Provide the [x, y] coordinate of the cell's center where the given text is located.  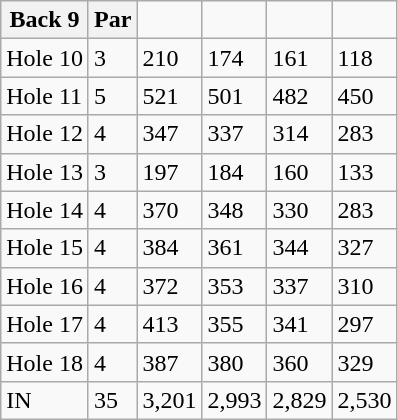
3,201 [170, 400]
521 [170, 96]
35 [112, 400]
160 [300, 172]
353 [234, 286]
314 [300, 134]
210 [170, 58]
2,530 [364, 400]
387 [170, 362]
360 [300, 362]
327 [364, 248]
348 [234, 210]
Par [112, 20]
Back 9 [45, 20]
Hole 10 [45, 58]
197 [170, 172]
347 [170, 134]
450 [364, 96]
Hole 11 [45, 96]
Hole 18 [45, 362]
384 [170, 248]
355 [234, 324]
IN [45, 400]
370 [170, 210]
413 [170, 324]
380 [234, 362]
341 [300, 324]
174 [234, 58]
Hole 17 [45, 324]
361 [234, 248]
Hole 12 [45, 134]
310 [364, 286]
5 [112, 96]
2,993 [234, 400]
372 [170, 286]
Hole 13 [45, 172]
329 [364, 362]
161 [300, 58]
501 [234, 96]
297 [364, 324]
Hole 16 [45, 286]
2,829 [300, 400]
Hole 15 [45, 248]
Hole 14 [45, 210]
184 [234, 172]
133 [364, 172]
118 [364, 58]
344 [300, 248]
330 [300, 210]
482 [300, 96]
